Return the [X, Y] coordinate for the center point of the cell that contains the specified text.  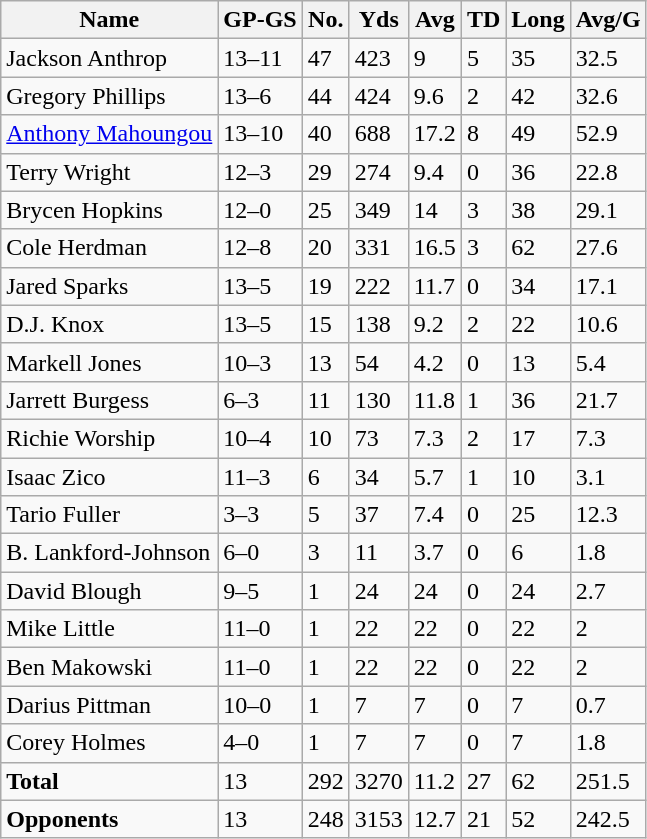
292 [326, 781]
331 [378, 248]
3.7 [434, 553]
Cole Herdman [110, 248]
17.2 [434, 134]
20 [326, 248]
Darius Pittman [110, 705]
Avg [434, 20]
248 [326, 819]
10.6 [608, 324]
0.7 [608, 705]
27.6 [608, 248]
52.9 [608, 134]
Gregory Phillips [110, 96]
17 [538, 438]
27 [483, 781]
12.3 [608, 515]
13–10 [260, 134]
9–5 [260, 591]
6–3 [260, 400]
Corey Holmes [110, 743]
Markell Jones [110, 362]
9.2 [434, 324]
Tario Fuller [110, 515]
10–3 [260, 362]
6–0 [260, 553]
251.5 [608, 781]
29.1 [608, 210]
47 [326, 58]
Ben Makowski [110, 667]
Total [110, 781]
54 [378, 362]
274 [378, 172]
11–3 [260, 477]
44 [326, 96]
222 [378, 286]
2.7 [608, 591]
No. [326, 20]
49 [538, 134]
138 [378, 324]
32.5 [608, 58]
14 [434, 210]
Avg/G [608, 20]
73 [378, 438]
4.2 [434, 362]
15 [326, 324]
Isaac Zico [110, 477]
3153 [378, 819]
21 [483, 819]
349 [378, 210]
130 [378, 400]
10–4 [260, 438]
5.7 [434, 477]
Jackson Anthrop [110, 58]
Long [538, 20]
29 [326, 172]
423 [378, 58]
Jarrett Burgess [110, 400]
42 [538, 96]
16.5 [434, 248]
424 [378, 96]
Anthony Mahoungou [110, 134]
17.1 [608, 286]
13–6 [260, 96]
35 [538, 58]
37 [378, 515]
688 [378, 134]
22.8 [608, 172]
Name [110, 20]
9.6 [434, 96]
9.4 [434, 172]
10–0 [260, 705]
12.7 [434, 819]
4–0 [260, 743]
11.7 [434, 286]
GP-GS [260, 20]
8 [483, 134]
9 [434, 58]
Brycen Hopkins [110, 210]
38 [538, 210]
Opponents [110, 819]
Richie Worship [110, 438]
D.J. Knox [110, 324]
40 [326, 134]
3.1 [608, 477]
19 [326, 286]
5.4 [608, 362]
Yds [378, 20]
21.7 [608, 400]
12–0 [260, 210]
Terry Wright [110, 172]
3–3 [260, 515]
David Blough [110, 591]
11.8 [434, 400]
32.6 [608, 96]
13–11 [260, 58]
Jared Sparks [110, 286]
242.5 [608, 819]
Mike Little [110, 629]
B. Lankford-Johnson [110, 553]
3270 [378, 781]
11.2 [434, 781]
12–8 [260, 248]
12–3 [260, 172]
52 [538, 819]
TD [483, 20]
7.4 [434, 515]
